Capture the cell that displays the provided text and extract its [x, y] central coordinate. 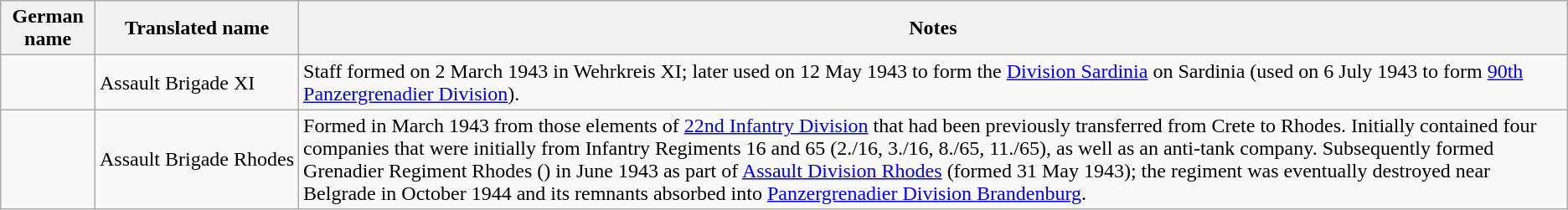
Assault Brigade XI [196, 82]
German name [49, 28]
Assault Brigade Rhodes [196, 159]
Notes [933, 28]
Translated name [196, 28]
